Determine the (X, Y) coordinate at the center of the cell enclosing the given text.  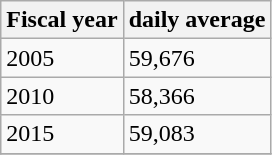
Fiscal year (62, 20)
daily average (197, 20)
59,676 (197, 58)
59,083 (197, 134)
2005 (62, 58)
58,366 (197, 96)
2010 (62, 96)
2015 (62, 134)
